For the text-containing cell, return its midpoint in [X, Y] coordinate format. 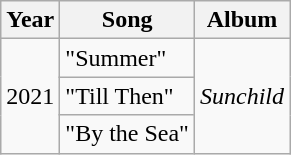
"Summer" [128, 58]
"Till Then" [128, 96]
Song [128, 20]
"By the Sea" [128, 134]
Year [30, 20]
2021 [30, 96]
Album [242, 20]
Sunchild [242, 96]
